Return the (x, y) coordinate for the center point of the cell that contains the specified text.  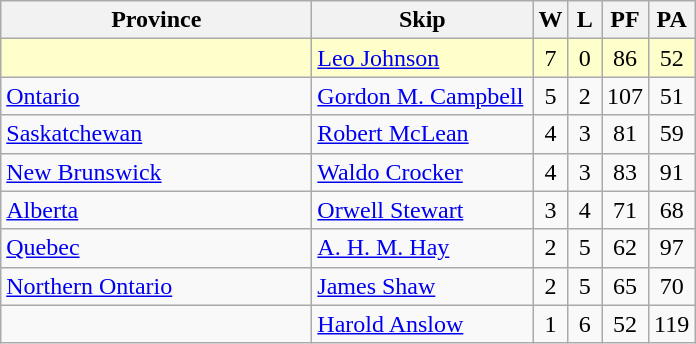
Skip (422, 20)
Gordon M. Campbell (422, 96)
A. H. M. Hay (422, 248)
91 (672, 172)
71 (626, 210)
0 (585, 58)
68 (672, 210)
Province (156, 20)
Harold Anslow (422, 324)
Ontario (156, 96)
86 (626, 58)
83 (626, 172)
Robert McLean (422, 134)
W (550, 20)
1 (550, 324)
Alberta (156, 210)
62 (626, 248)
6 (585, 324)
97 (672, 248)
Northern Ontario (156, 286)
119 (672, 324)
81 (626, 134)
L (585, 20)
51 (672, 96)
PF (626, 20)
PA (672, 20)
Saskatchewan (156, 134)
65 (626, 286)
59 (672, 134)
Orwell Stewart (422, 210)
James Shaw (422, 286)
107 (626, 96)
70 (672, 286)
Leo Johnson (422, 58)
Waldo Crocker (422, 172)
New Brunswick (156, 172)
Quebec (156, 248)
7 (550, 58)
